Scan for the cell matching the given text and deliver its [X, Y] coordinate at center. 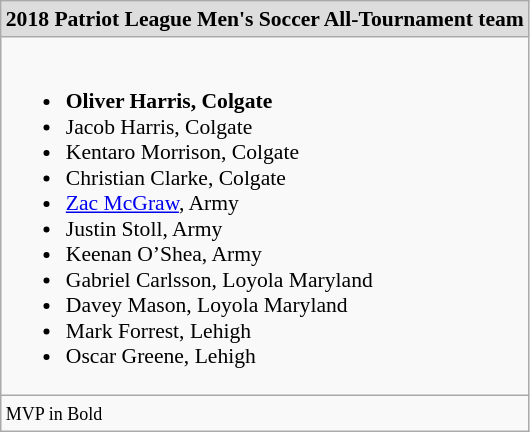
MVP in Bold [265, 414]
2018 Patriot League Men's Soccer All-Tournament team [265, 19]
